Extract the (X, Y) coordinate from the center of the cell holding the provided text.  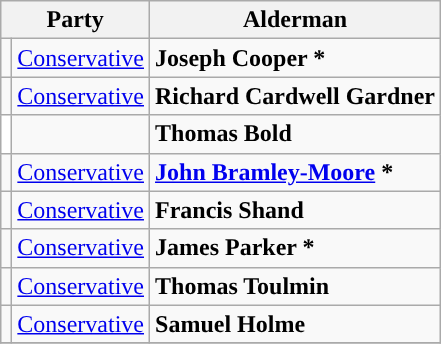
John Bramley-Moore * (296, 172)
Joseph Cooper * (296, 58)
Thomas Toulmin (296, 286)
Thomas Bold (296, 134)
Party (76, 20)
Francis Shand (296, 210)
James Parker * (296, 248)
Samuel Holme (296, 324)
Alderman (296, 20)
Richard Cardwell Gardner (296, 96)
